Pinpoint the cell where the given text exists, returning its [X, Y] midpoint coordinate. 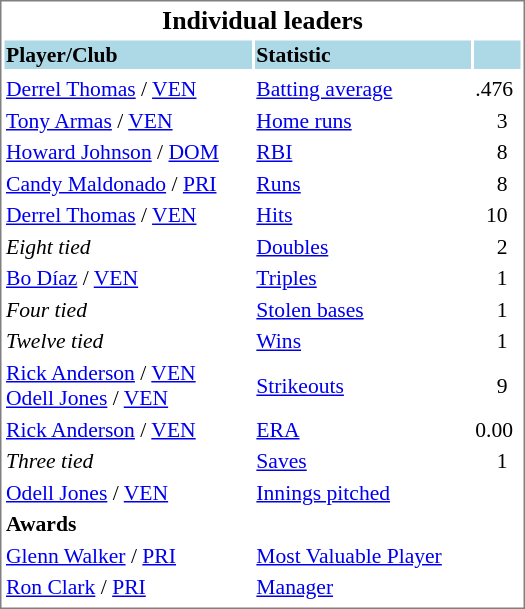
Three tied [128, 461]
Howard Johnson / DOM [128, 152]
Bo Díaz / VEN [128, 278]
Saves [363, 461]
Candy Maldonado / PRI [128, 184]
Awards [128, 524]
ERA [363, 430]
Odell Jones / VEN [128, 492]
Rick Anderson / VENOdell Jones / VEN [128, 385]
Hits [363, 215]
Individual leaders [262, 20]
.476 [498, 89]
0.00 [498, 430]
Tony Armas / VEN [128, 120]
Wins [363, 341]
Glenn Walker / PRI [128, 556]
9 [498, 385]
2 [498, 246]
Batting average [363, 89]
Manager [363, 587]
10 [498, 215]
Four tied [128, 310]
Rick Anderson / VEN [128, 430]
Runs [363, 184]
Eight tied [128, 246]
Most Valuable Player [363, 556]
Doubles [363, 246]
Statistic [363, 54]
Triples [363, 278]
Player/Club [128, 54]
Ron Clark / PRI [128, 587]
Stolen bases [363, 310]
Innings pitched [363, 492]
RBI [363, 152]
3 [498, 120]
Strikeouts [363, 385]
Home runs [363, 120]
Twelve tied [128, 341]
